Identify which cell holds the provided text, then report its [x, y] central coordinate. 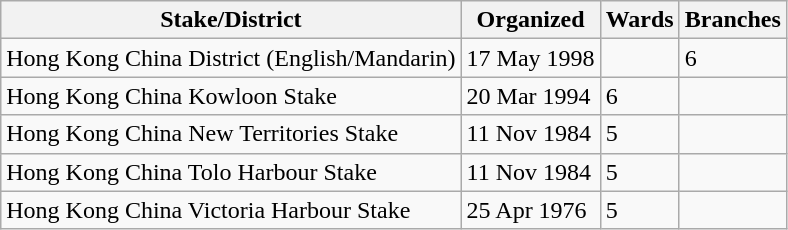
Stake/District [231, 20]
17 May 1998 [530, 58]
Hong Kong China District (English/Mandarin) [231, 58]
Branches [732, 20]
Hong Kong China Tolo Harbour Stake [231, 172]
Organized [530, 20]
Hong Kong China Victoria Harbour Stake [231, 210]
25 Apr 1976 [530, 210]
Hong Kong China New Territories Stake [231, 134]
Wards [640, 20]
20 Mar 1994 [530, 96]
Hong Kong China Kowloon Stake [231, 96]
